Search for the cell housing the specified text and yield its (X, Y) center coordinate. 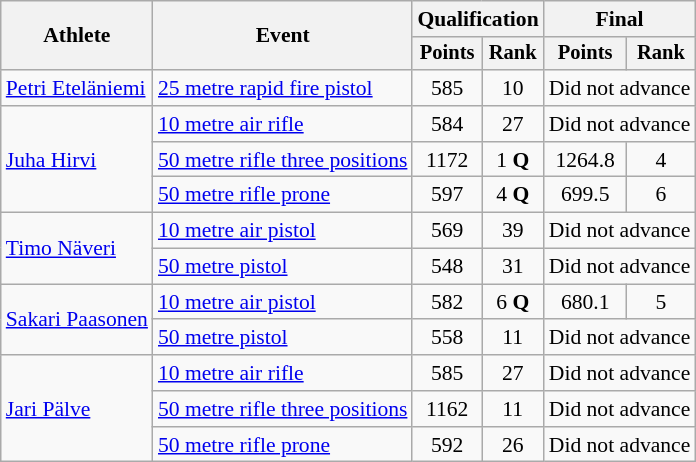
10 (513, 88)
5 (662, 302)
597 (446, 195)
Timo Näveri (77, 248)
1162 (446, 409)
558 (446, 338)
699.5 (586, 195)
680.1 (586, 302)
1172 (446, 160)
6 (662, 195)
31 (513, 267)
39 (513, 231)
6 Q (513, 302)
582 (446, 302)
Qualification (478, 19)
50 metre rifle prone (283, 195)
548 (446, 267)
25 metre rapid fire pistol (283, 88)
1264.8 (586, 160)
1 Q (513, 160)
Event (283, 36)
Athlete (77, 36)
Final (620, 19)
4 (662, 160)
584 (446, 124)
4 Q (513, 195)
Sakari Paasonen (77, 320)
Juha Hirvi (77, 160)
Jari Pälve (77, 408)
569 (446, 231)
Petri Eteläniemi (77, 88)
